From the cell containing the given text, extract its center point as [x, y] coordinate. 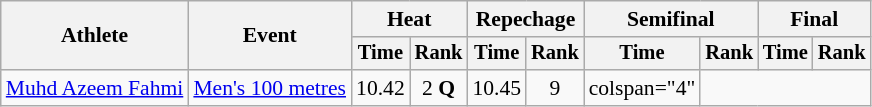
Event [270, 36]
2 Q [439, 88]
colspan="4" [642, 88]
Muhd Azeem Fahmi [95, 88]
Repechage [525, 19]
Athlete [95, 36]
Men's 100 metres [270, 88]
Semifinal [671, 19]
Heat [409, 19]
Final [814, 19]
10.45 [496, 88]
10.42 [380, 88]
9 [555, 88]
